For the text-containing cell, return its midpoint in [x, y] coordinate format. 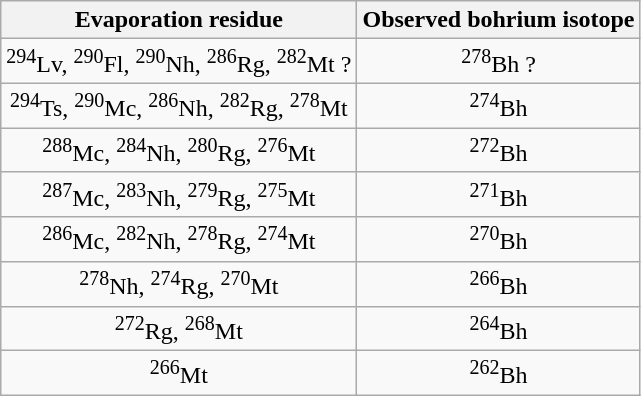
278Nh, 274Rg, 270Mt [179, 284]
294Ts, 290Mc, 286Nh, 282Rg, 278Mt [179, 106]
278Bh ? [498, 62]
271Bh [498, 194]
272Bh [498, 150]
266Mt [179, 374]
288Mc, 284Nh, 280Rg, 276Mt [179, 150]
287Mc, 283Nh, 279Rg, 275Mt [179, 194]
272Rg, 268Mt [179, 328]
294Lv, 290Fl, 290Nh, 286Rg, 282Mt ? [179, 62]
266Bh [498, 284]
274Bh [498, 106]
262Bh [498, 374]
264Bh [498, 328]
Observed bohrium isotope [498, 20]
270Bh [498, 240]
286Mc, 282Nh, 278Rg, 274Mt [179, 240]
Evaporation residue [179, 20]
